Pinpoint the cell where the given text exists, returning its (x, y) midpoint coordinate. 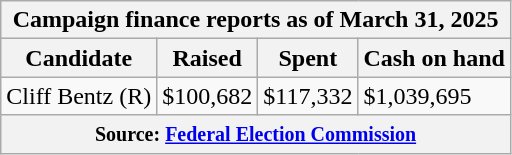
Source: Federal Election Commission (256, 134)
Raised (208, 58)
$100,682 (208, 96)
Cliff Bentz (R) (79, 96)
Cash on hand (434, 58)
$117,332 (308, 96)
Campaign finance reports as of March 31, 2025 (256, 20)
$1,039,695 (434, 96)
Candidate (79, 58)
Spent (308, 58)
